Find where the given text appears and provide that cell's center as [x, y] coordinate. 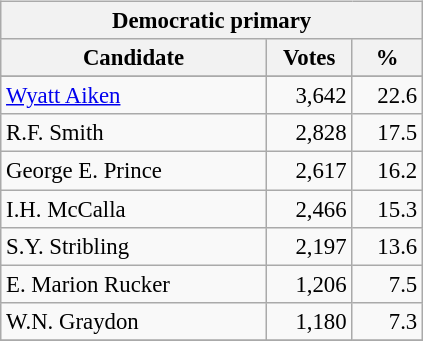
7.5 [388, 284]
3,642 [309, 96]
22.6 [388, 96]
George E. Prince [134, 171]
15.3 [388, 209]
2,828 [309, 133]
Candidate [134, 58]
1,206 [309, 284]
Wyatt Aiken [134, 96]
2,466 [309, 209]
7.3 [388, 321]
1,180 [309, 321]
17.5 [388, 133]
Votes [309, 58]
I.H. McCalla [134, 209]
% [388, 58]
13.6 [388, 246]
E. Marion Rucker [134, 284]
W.N. Graydon [134, 321]
2,197 [309, 246]
16.2 [388, 171]
S.Y. Stribling [134, 246]
Democratic primary [212, 21]
R.F. Smith [134, 133]
2,617 [309, 171]
